Determine the (x, y) coordinate at the center of the cell enclosing the given text.  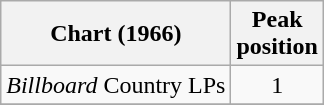
Billboard Country LPs (116, 85)
Chart (1966) (116, 34)
Peakposition (277, 34)
1 (277, 85)
